Provide the (X, Y) coordinate of the cell's center where the given text is located.  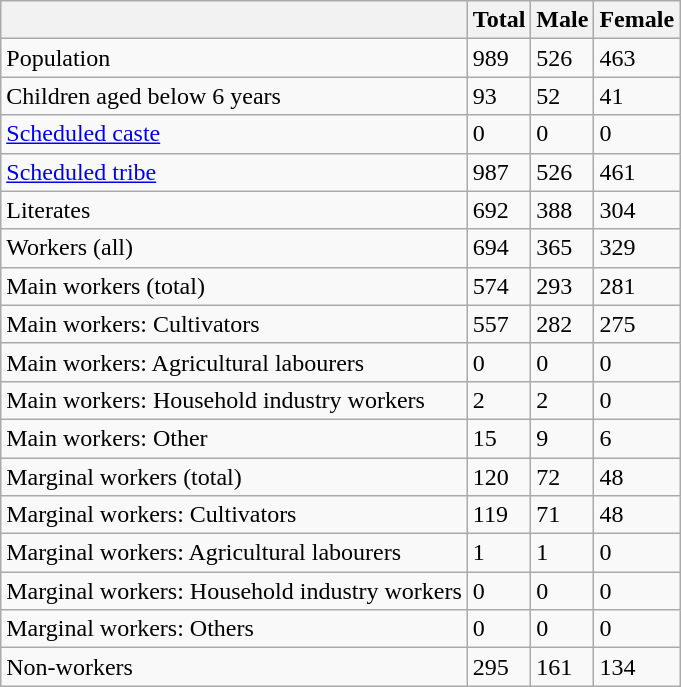
Marginal workers: Agricultural labourers (234, 553)
Population (234, 58)
275 (637, 324)
Marginal workers (total) (234, 477)
694 (499, 248)
295 (499, 667)
574 (499, 286)
Main workers: Cultivators (234, 324)
Main workers: Agricultural labourers (234, 362)
557 (499, 324)
Workers (all) (234, 248)
Marginal workers: Others (234, 629)
304 (637, 210)
282 (562, 324)
Scheduled tribe (234, 172)
Female (637, 20)
281 (637, 286)
Marginal workers: Household industry workers (234, 591)
987 (499, 172)
52 (562, 96)
463 (637, 58)
120 (499, 477)
461 (637, 172)
72 (562, 477)
Total (499, 20)
119 (499, 515)
Non-workers (234, 667)
9 (562, 438)
15 (499, 438)
93 (499, 96)
Literates (234, 210)
989 (499, 58)
Male (562, 20)
6 (637, 438)
388 (562, 210)
41 (637, 96)
Marginal workers: Cultivators (234, 515)
Main workers: Other (234, 438)
Scheduled caste (234, 134)
692 (499, 210)
329 (637, 248)
Main workers (total) (234, 286)
293 (562, 286)
71 (562, 515)
365 (562, 248)
Children aged below 6 years (234, 96)
161 (562, 667)
134 (637, 667)
Main workers: Household industry workers (234, 400)
